Determine the [X, Y] coordinate at the center of the cell enclosing the given text.  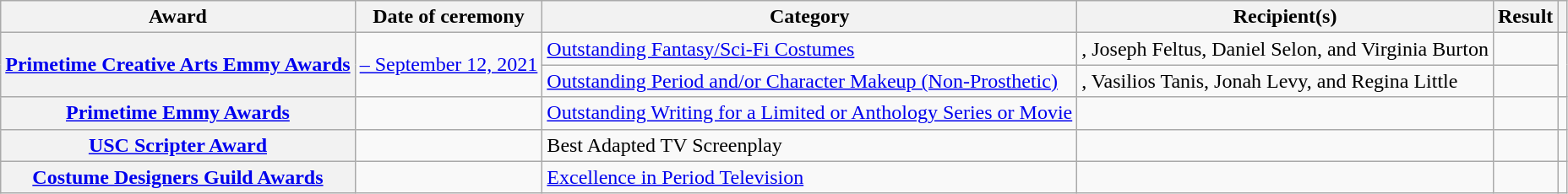
Recipient(s) [1286, 17]
Costume Designers Guild Awards [177, 177]
, Vasilios Tanis, Jonah Levy, and Regina Little [1286, 81]
Primetime Creative Arts Emmy Awards [177, 65]
Best Adapted TV Screenplay [809, 145]
Category [809, 17]
USC Scripter Award [177, 145]
– September 12, 2021 [449, 65]
Date of ceremony [449, 17]
Primetime Emmy Awards [177, 113]
Outstanding Period and/or Character Makeup (Non-Prosthetic) [809, 81]
Result [1525, 17]
Outstanding Writing for a Limited or Anthology Series or Movie [809, 113]
, Joseph Feltus, Daniel Selon, and Virginia Burton [1286, 49]
Excellence in Period Television [809, 177]
Outstanding Fantasy/Sci-Fi Costumes [809, 49]
Award [177, 17]
